For the text-containing cell, return its midpoint in [x, y] coordinate format. 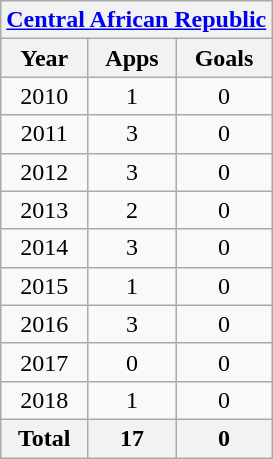
2010 [44, 96]
17 [132, 438]
2018 [44, 400]
Total [44, 438]
2017 [44, 362]
Apps [132, 58]
2014 [44, 248]
Year [44, 58]
2013 [44, 210]
2011 [44, 134]
2016 [44, 324]
2 [132, 210]
Central African Republic [136, 20]
2012 [44, 172]
Goals [224, 58]
2015 [44, 286]
